Find where the given text appears and provide that cell's center as [X, Y] coordinate. 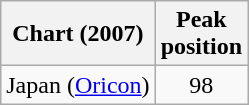
Japan (Oricon) [78, 85]
98 [201, 85]
Peakposition [201, 34]
Chart (2007) [78, 34]
